Return [x, y] of the center of cell containing provided text 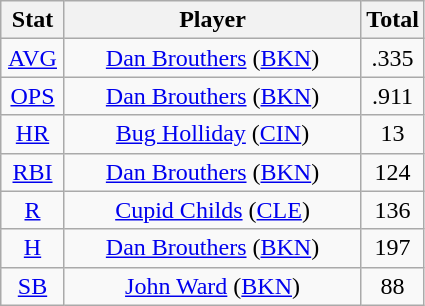
OPS [33, 96]
RBI [33, 172]
Player [212, 20]
H [33, 248]
John Ward (BKN) [212, 286]
Stat [33, 20]
197 [393, 248]
SB [33, 286]
.335 [393, 58]
Bug Holliday (CIN) [212, 134]
124 [393, 172]
R [33, 210]
Cupid Childs (CLE) [212, 210]
136 [393, 210]
HR [33, 134]
AVG [33, 58]
13 [393, 134]
Total [393, 20]
88 [393, 286]
.911 [393, 96]
